Detect which cell encompasses the target text, then output its [X, Y] center coordinate. 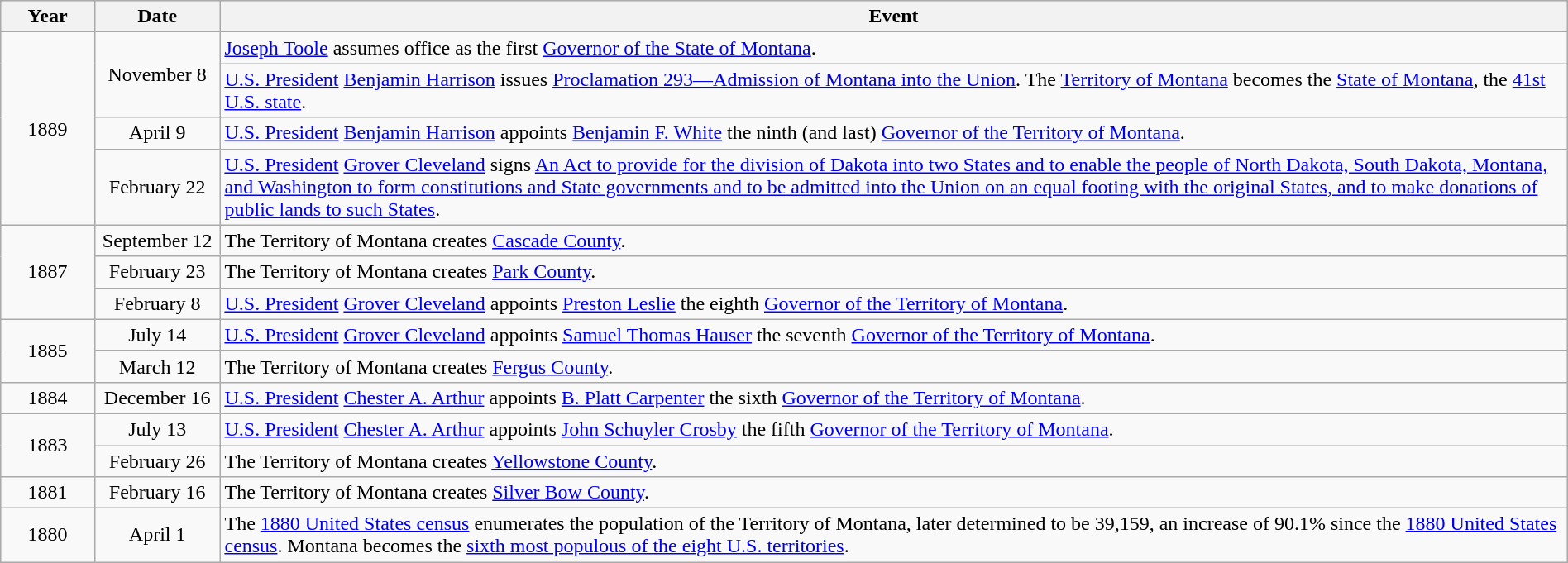
April 1 [157, 536]
September 12 [157, 241]
November 8 [157, 74]
February 8 [157, 303]
1887 [48, 272]
U.S. President Chester A. Arthur appoints B. Platt Carpenter the sixth Governor of the Territory of Montana. [893, 398]
The Territory of Montana creates Cascade County. [893, 241]
The Territory of Montana creates Silver Bow County. [893, 493]
February 16 [157, 493]
Event [893, 17]
July 13 [157, 429]
1889 [48, 129]
February 22 [157, 187]
February 26 [157, 460]
Joseph Toole assumes office as the first Governor of the State of Montana. [893, 48]
February 23 [157, 272]
Date [157, 17]
1881 [48, 493]
U.S. President Chester A. Arthur appoints John Schuyler Crosby the fifth Governor of the Territory of Montana. [893, 429]
The Territory of Montana creates Yellowstone County. [893, 460]
U.S. President Benjamin Harrison appoints Benjamin F. White the ninth (and last) Governor of the Territory of Montana. [893, 133]
U.S. President Grover Cleveland appoints Samuel Thomas Hauser the seventh Governor of the Territory of Montana. [893, 335]
1880 [48, 536]
1884 [48, 398]
The Territory of Montana creates Park County. [893, 272]
1885 [48, 351]
December 16 [157, 398]
July 14 [157, 335]
March 12 [157, 366]
Year [48, 17]
April 9 [157, 133]
1883 [48, 445]
U.S. President Grover Cleveland appoints Preston Leslie the eighth Governor of the Territory of Montana. [893, 303]
The Territory of Montana creates Fergus County. [893, 366]
